From the cell containing the given text, extract its center point as (X, Y) coordinate. 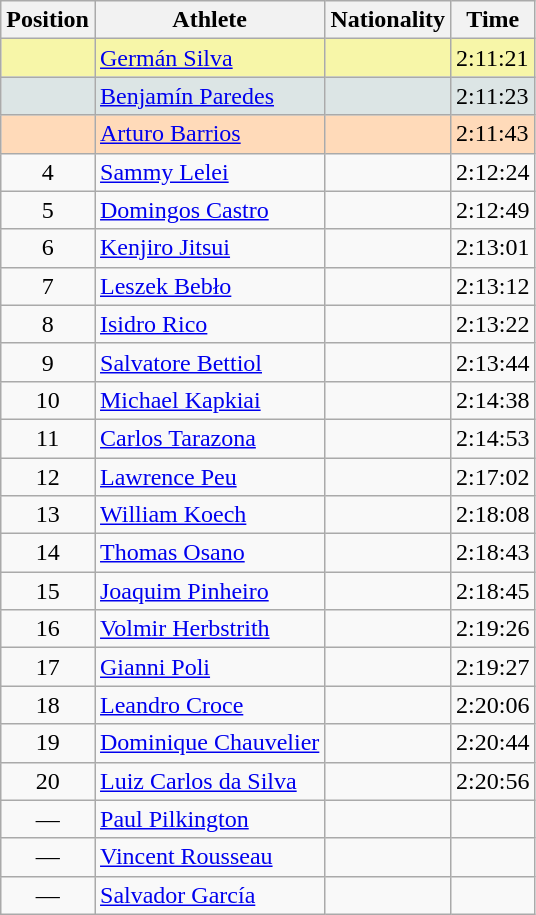
Leszek Bebło (209, 286)
Paul Pilkington (209, 819)
19 (48, 743)
8 (48, 324)
2:13:01 (493, 248)
2:20:06 (493, 705)
2:13:22 (493, 324)
Time (493, 20)
2:19:26 (493, 629)
Athlete (209, 20)
Isidro Rico (209, 324)
5 (48, 210)
10 (48, 400)
Germán Silva (209, 58)
20 (48, 781)
Position (48, 20)
2:18:45 (493, 591)
15 (48, 591)
7 (48, 286)
2:11:23 (493, 96)
2:20:56 (493, 781)
Joaquim Pinheiro (209, 591)
Salvatore Bettiol (209, 362)
Vincent Rousseau (209, 857)
12 (48, 477)
2:11:43 (493, 134)
2:12:49 (493, 210)
18 (48, 705)
Nationality (388, 20)
Volmir Herbstrith (209, 629)
2:12:24 (493, 172)
Luiz Carlos da Silva (209, 781)
Lawrence Peu (209, 477)
2:14:53 (493, 438)
Arturo Barrios (209, 134)
Domingos Castro (209, 210)
Thomas Osano (209, 553)
2:18:43 (493, 553)
2:19:27 (493, 667)
2:18:08 (493, 515)
Michael Kapkiai (209, 400)
13 (48, 515)
2:17:02 (493, 477)
6 (48, 248)
William Koech (209, 515)
Sammy Lelei (209, 172)
9 (48, 362)
2:20:44 (493, 743)
14 (48, 553)
Dominique Chauvelier (209, 743)
4 (48, 172)
17 (48, 667)
Gianni Poli (209, 667)
2:14:38 (493, 400)
Leandro Croce (209, 705)
2:11:21 (493, 58)
Benjamín Paredes (209, 96)
16 (48, 629)
Salvador García (209, 895)
2:13:44 (493, 362)
Carlos Tarazona (209, 438)
Kenjiro Jitsui (209, 248)
11 (48, 438)
2:13:12 (493, 286)
